Extract the (x, y) coordinate from the center of the cell holding the provided text.  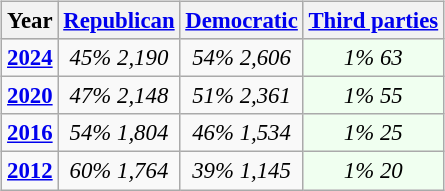
51% 2,361 (242, 96)
Democratic (242, 21)
54% 1,804 (119, 133)
1% 20 (373, 171)
2016 (30, 133)
60% 1,764 (119, 171)
2012 (30, 171)
1% 55 (373, 96)
2024 (30, 58)
Third parties (373, 21)
45% 2,190 (119, 58)
39% 1,145 (242, 171)
Republican (119, 21)
46% 1,534 (242, 133)
54% 2,606 (242, 58)
47% 2,148 (119, 96)
Year (30, 21)
2020 (30, 96)
1% 63 (373, 58)
1% 25 (373, 133)
